Find where the given text appears and provide that cell's center as [X, Y] coordinate. 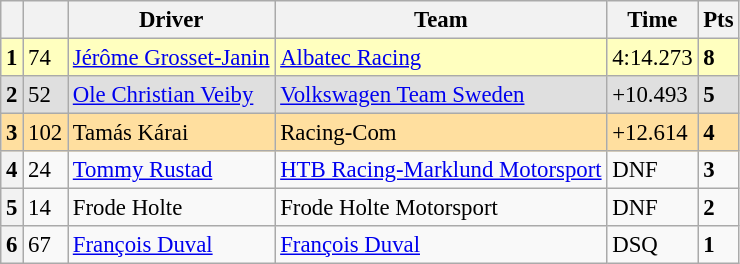
8 [718, 58]
Volkswagen Team Sweden [441, 95]
Racing-Com [441, 133]
+10.493 [652, 95]
Frode Holte Motorsport [441, 208]
Tamás Kárai [172, 133]
Albatec Racing [441, 58]
6 [12, 245]
102 [46, 133]
HTB Racing-Marklund Motorsport [441, 170]
Jérôme Grosset-Janin [172, 58]
67 [46, 245]
4:14.273 [652, 58]
52 [46, 95]
Driver [172, 20]
74 [46, 58]
Ole Christian Veiby [172, 95]
DSQ [652, 245]
Frode Holte [172, 208]
Team [441, 20]
Tommy Rustad [172, 170]
Pts [718, 20]
Time [652, 20]
+12.614 [652, 133]
14 [46, 208]
24 [46, 170]
